Locate the cell with the specified text and output its [x, y] center coordinate. 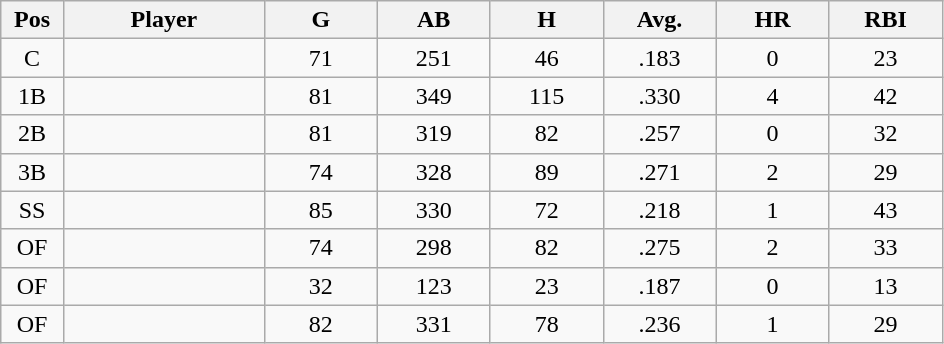
.187 [660, 286]
RBI [886, 20]
123 [434, 286]
.236 [660, 324]
.275 [660, 248]
Player [164, 20]
78 [546, 324]
.183 [660, 58]
349 [434, 96]
72 [546, 210]
115 [546, 96]
C [32, 58]
46 [546, 58]
71 [320, 58]
.218 [660, 210]
HR [772, 20]
3B [32, 172]
Pos [32, 20]
2B [32, 134]
13 [886, 286]
AB [434, 20]
331 [434, 324]
328 [434, 172]
42 [886, 96]
33 [886, 248]
4 [772, 96]
.257 [660, 134]
.330 [660, 96]
Avg. [660, 20]
.271 [660, 172]
89 [546, 172]
1B [32, 96]
85 [320, 210]
319 [434, 134]
251 [434, 58]
298 [434, 248]
43 [886, 210]
H [546, 20]
330 [434, 210]
SS [32, 210]
G [320, 20]
